Extract the [X, Y] coordinate from the center of the cell holding the provided text.  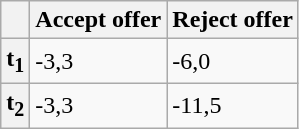
t2 [16, 105]
-6,0 [233, 61]
-11,5 [233, 105]
Reject offer [233, 20]
t1 [16, 61]
Accept offer [98, 20]
